Output the (x, y) coordinate of the center of the cell containing the given text.  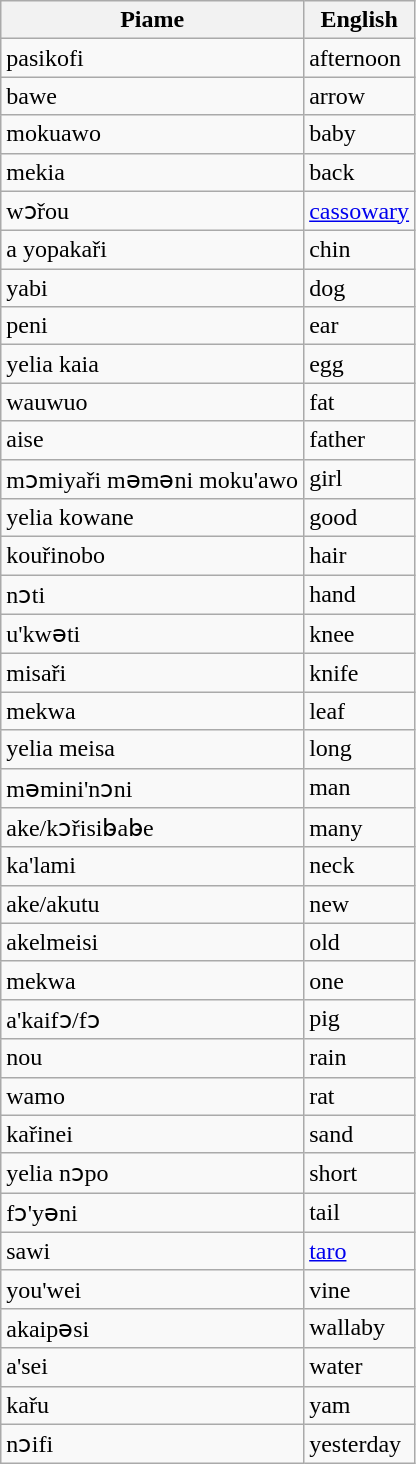
mɔmiyaři məməni moku'awo (152, 479)
kařinei (152, 1134)
knife (360, 673)
wamo (152, 1096)
water (360, 1367)
pasikofi (152, 58)
dog (360, 288)
old (360, 942)
pig (360, 1019)
ake/kɔřisib̵ab̵e (152, 828)
a yopakaři (152, 250)
Piame (152, 20)
mokuawo (152, 134)
new (360, 904)
bawe (152, 96)
short (360, 1173)
misaři (152, 673)
long (360, 749)
back (360, 172)
rat (360, 1096)
nɔifi (152, 1444)
peni (152, 326)
aise (152, 440)
neck (360, 866)
kouřinobo (152, 556)
yelia nɔpo (152, 1173)
baby (360, 134)
u'kwəti (152, 634)
father (360, 440)
hair (360, 556)
yelia kowane (152, 518)
arrow (360, 96)
egg (360, 364)
fat (360, 402)
sawi (152, 1251)
many (360, 828)
yelia kaia (152, 364)
a'sei (152, 1367)
taro (360, 1251)
yam (360, 1405)
wauwuo (152, 402)
ake/akutu (152, 904)
leaf (360, 711)
akelmeisi (152, 942)
ear (360, 326)
fɔ'yəni (152, 1213)
wallaby (360, 1328)
man (360, 788)
nɔti (152, 595)
cassowary (360, 211)
English (360, 20)
good (360, 518)
wɔřou (152, 211)
you'wei (152, 1289)
a'kaifɔ/fɔ (152, 1019)
hand (360, 595)
afternoon (360, 58)
məmini'nɔni (152, 788)
nou (152, 1058)
one (360, 980)
yesterday (360, 1444)
tail (360, 1213)
akaipəsi (152, 1328)
yelia meisa (152, 749)
vine (360, 1289)
knee (360, 634)
yabi (152, 288)
rain (360, 1058)
ka'lami (152, 866)
chin (360, 250)
mekia (152, 172)
sand (360, 1134)
girl (360, 479)
kařu (152, 1405)
